Scan for the cell matching the given text and deliver its (X, Y) coordinate at center. 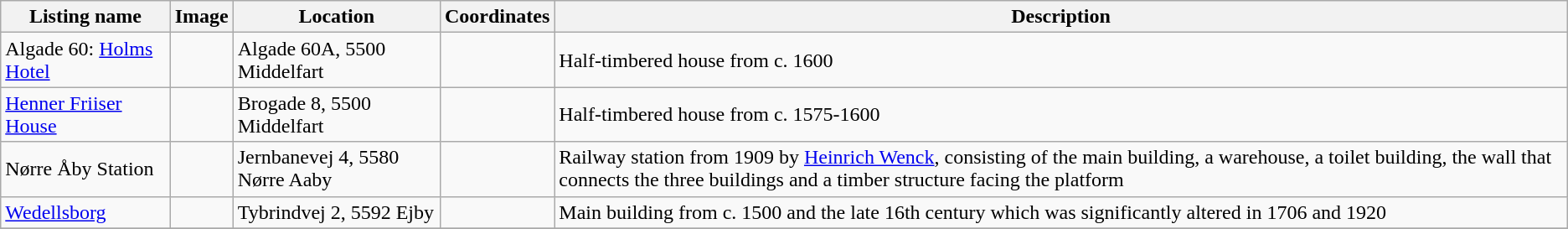
Algade 60A, 5500 Middelfart (337, 60)
Jernbanevej 4, 5580 Nørre Aaby (337, 169)
Half-timbered house from c. 1575-1600 (1060, 114)
Coordinates (497, 17)
Brogade 8, 5500 Middelfart (337, 114)
Nørre Åby Station (85, 169)
Tybrindvej 2, 5592 Ejby (337, 212)
Algade 60: Holms Hotel (85, 60)
Wedellsborg (85, 212)
Half-timbered house from c. 1600 (1060, 60)
Image (201, 17)
Main building from c. 1500 and the late 16th century which was significantly altered in 1706 and 1920 (1060, 212)
Location (337, 17)
Henner Friiser House (85, 114)
Description (1060, 17)
Listing name (85, 17)
